For the text-containing cell, return its midpoint in [X, Y] coordinate format. 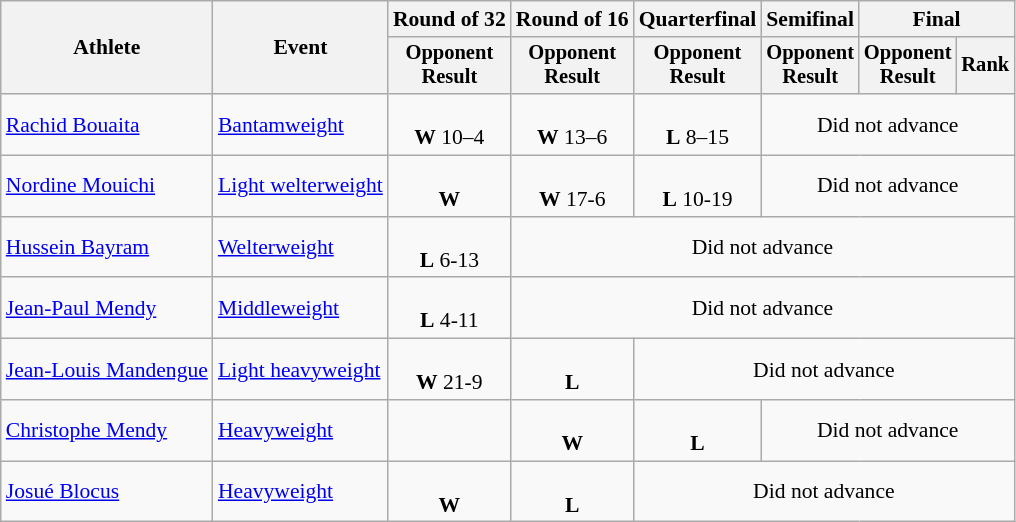
W 13–6 [572, 124]
Semifinal [810, 19]
W 17-6 [572, 186]
Hussein Bayram [107, 248]
W 21-9 [450, 370]
L 6-13 [450, 248]
Rachid Bouaita [107, 124]
Middleweight [300, 308]
Final [936, 19]
Josué Blocus [107, 492]
Jean-Louis Mandengue [107, 370]
Christophe Mendy [107, 430]
Light heavyweight [300, 370]
Quarterfinal [698, 19]
Nordine Mouichi [107, 186]
Athlete [107, 48]
L 8–15 [698, 124]
L 10-19 [698, 186]
Round of 32 [450, 19]
Jean-Paul Mendy [107, 308]
Rank [985, 66]
Bantamweight [300, 124]
Light welterweight [300, 186]
Event [300, 48]
Welterweight [300, 248]
W 10–4 [450, 124]
L 4-11 [450, 308]
Round of 16 [572, 19]
